Provide the [X, Y] coordinate of the cell's center where the given text is located.  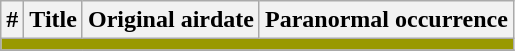
Paranormal occurrence [386, 20]
# [12, 20]
Title [54, 20]
Original airdate [170, 20]
